Pinpoint the cell where the given text exists, returning its (x, y) midpoint coordinate. 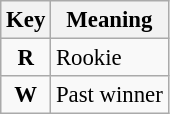
Meaning (110, 20)
Key (26, 20)
W (26, 95)
Rookie (110, 58)
Past winner (110, 95)
R (26, 58)
